Determine the [X, Y] coordinate at the center of the cell enclosing the given text.  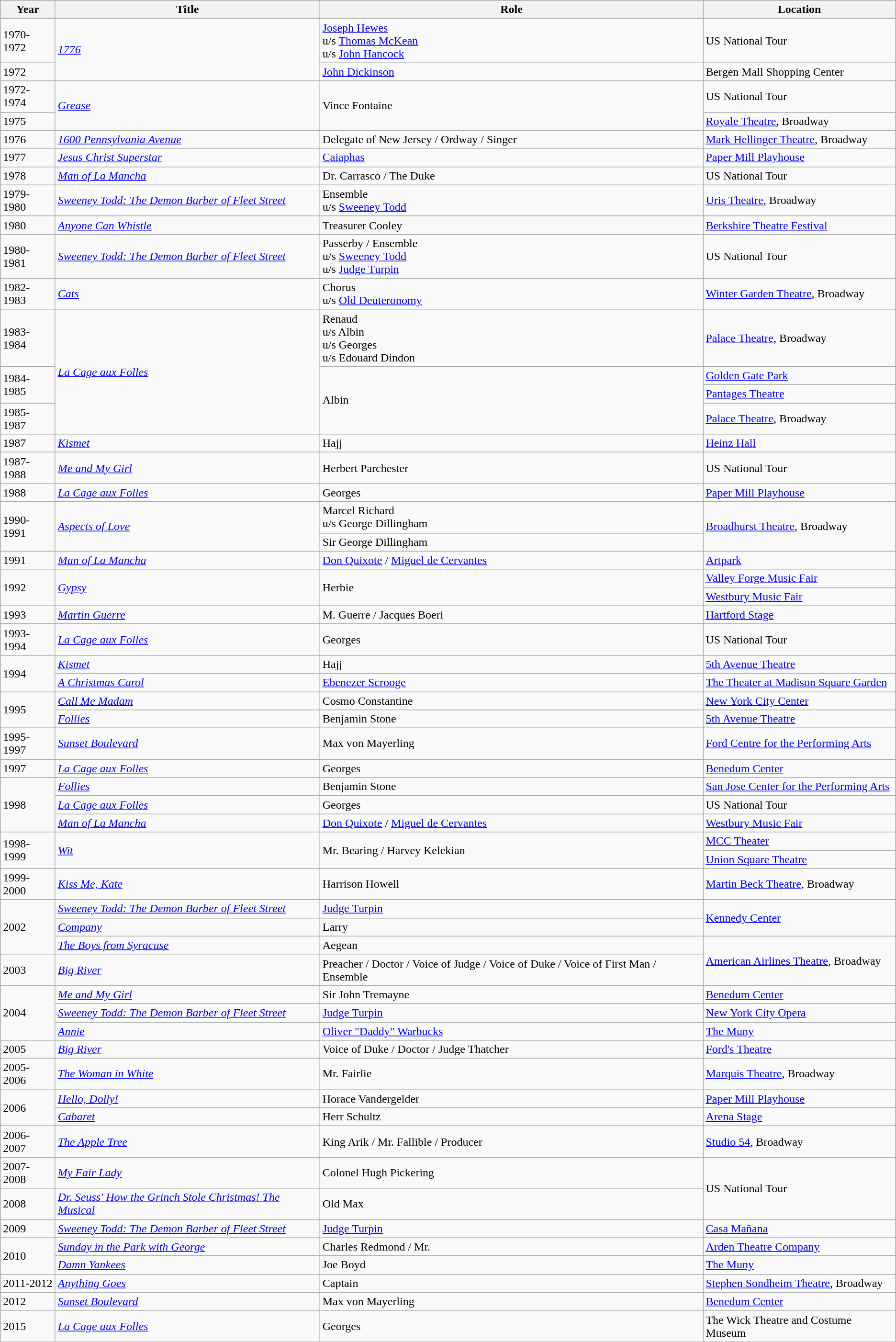
Aspects of Love [188, 527]
1995-1997 [28, 744]
Herr Schultz [511, 1117]
Ensembleu/s Sweeney Todd [511, 200]
Winter Garden Theatre, Broadway [799, 294]
Captain [511, 1283]
Bergen Mall Shopping Center [799, 72]
1999-2000 [28, 884]
Ford's Theatre [799, 1049]
Dr. Carrasco / The Duke [511, 176]
San Jose Center for the Performing Arts [799, 787]
1991 [28, 560]
Golden Gate Park [799, 376]
Charles Redmond / Mr. [511, 1247]
Preacher / Doctor / Voice of Judge / Voice of Duke / Voice of First Man / Ensemble [511, 970]
Arena Stage [799, 1117]
The Apple Tree [188, 1141]
1990-1991 [28, 527]
M. Guerre / Jacques Boeri [511, 615]
Mark Hellinger Theatre, Broadway [799, 139]
Dr. Seuss' How the Grinch Stole Christmas! The Musical [188, 1204]
Role [511, 10]
1993 [28, 615]
Casa Mañana [799, 1229]
Cabaret [188, 1117]
1993-1994 [28, 640]
Vince Fontaine [511, 105]
Renaudu/s Albinu/s Georgesu/s Edouard Dindon [511, 338]
Uris Theatre, Broadway [799, 200]
Year [28, 10]
Oliver "Daddy" Warbucks [511, 1031]
1972-1974 [28, 97]
1997 [28, 768]
2006-2007 [28, 1141]
1995 [28, 710]
1976 [28, 139]
2005 [28, 1049]
1982-1983 [28, 294]
1980-1981 [28, 256]
Treasurer Cooley [511, 225]
Stephen Sondheim Theatre, Broadway [799, 1283]
Mr. Fairlie [511, 1074]
The Woman in White [188, 1074]
Aegean [511, 945]
1983-1984 [28, 338]
Chorusu/s Old Deuteronomy [511, 294]
2012 [28, 1301]
1984-1985 [28, 385]
Joseph Hewesu/s Thomas McKeanu/s John Hancock [511, 41]
The Theater at Madison Square Garden [799, 682]
Ford Centre for the Performing Arts [799, 744]
Delegate of New Jersey / Ordway / Singer [511, 139]
Hartford Stage [799, 615]
Company [188, 927]
2003 [28, 970]
Albin [511, 400]
Wit [188, 850]
Grease [188, 105]
Kiss Me, Kate [188, 884]
1600 Pennsylvania Avenue [188, 139]
1987-1988 [28, 468]
Caiaphas [511, 158]
Mr. Bearing / Harvey Kelekian [511, 850]
1985-1987 [28, 418]
Jesus Christ Superstar [188, 158]
A Christmas Carol [188, 682]
Old Max [511, 1204]
Hello, Dolly! [188, 1099]
Harrison Howell [511, 884]
Location [799, 10]
Passerby / Ensembleu/s Sweeney Toddu/s Judge Turpin [511, 256]
Marquis Theatre, Broadway [799, 1074]
Anyone Can Whistle [188, 225]
Cosmo Constantine [511, 700]
2015 [28, 1326]
Kennedy Center [799, 918]
Anything Goes [188, 1283]
New York City Center [799, 700]
Horace Vandergelder [511, 1099]
Larry [511, 927]
MCC Theater [799, 841]
1978 [28, 176]
Sir John Tremayne [511, 994]
2008 [28, 1204]
My Fair Lady [188, 1173]
2011-2012 [28, 1283]
Herbie [511, 587]
2007-2008 [28, 1173]
1998 [28, 805]
Call Me Madam [188, 700]
Artpark [799, 560]
John Dickinson [511, 72]
1979-1980 [28, 200]
Damn Yankees [188, 1265]
1998-1999 [28, 850]
Union Square Theatre [799, 859]
Cats [188, 294]
2002 [28, 927]
The Wick Theatre and Costume Museum [799, 1326]
2004 [28, 1013]
Gypsy [188, 587]
Valley Forge Music Fair [799, 578]
2006 [28, 1108]
1776 [188, 50]
2009 [28, 1229]
Ebenezer Scrooge [511, 682]
2010 [28, 1256]
1972 [28, 72]
2005-2006 [28, 1074]
1970-1972 [28, 41]
Berkshire Theatre Festival [799, 225]
Studio 54, Broadway [799, 1141]
Colonel Hugh Pickering [511, 1173]
King Arik / Mr. Fallible / Producer [511, 1141]
Royale Theatre, Broadway [799, 121]
The Boys from Syracuse [188, 945]
Heinz Hall [799, 443]
Herbert Parchester [511, 468]
1992 [28, 587]
Arden Theatre Company [799, 1247]
Sunday in the Park with George [188, 1247]
New York City Opera [799, 1013]
1977 [28, 158]
Title [188, 10]
1987 [28, 443]
Marcel Richardu/s George Dillingham [511, 517]
1980 [28, 225]
1975 [28, 121]
1988 [28, 493]
Pantages Theatre [799, 394]
American Airlines Theatre, Broadway [799, 960]
Joe Boyd [511, 1265]
Martin Beck Theatre, Broadway [799, 884]
Martin Guerre [188, 615]
Voice of Duke / Doctor / Judge Thatcher [511, 1049]
Annie [188, 1031]
1994 [28, 673]
Broadhurst Theatre, Broadway [799, 527]
Sir George Dillingham [511, 542]
